Return the (x, y) coordinate for the center point of the cell that contains the specified text.  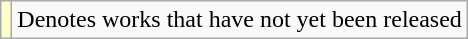
Denotes works that have not yet been released (240, 20)
